Locate the cell with the specified text and output its [X, Y] center coordinate. 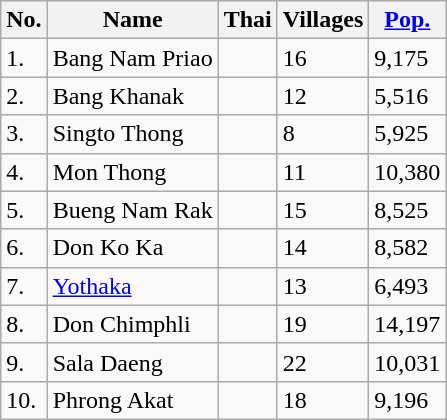
Thai [248, 20]
Mon Thong [132, 172]
9. [24, 362]
8 [323, 134]
Pop. [408, 20]
Villages [323, 20]
Phrong Akat [132, 400]
15 [323, 210]
10,380 [408, 172]
Singto Thong [132, 134]
9,175 [408, 58]
4. [24, 172]
No. [24, 20]
19 [323, 324]
5,516 [408, 96]
Bang Nam Priao [132, 58]
3. [24, 134]
14,197 [408, 324]
8,582 [408, 248]
1. [24, 58]
9,196 [408, 400]
2. [24, 96]
8. [24, 324]
13 [323, 286]
Don Ko Ka [132, 248]
10. [24, 400]
16 [323, 58]
Yothaka [132, 286]
22 [323, 362]
14 [323, 248]
8,525 [408, 210]
6. [24, 248]
18 [323, 400]
Sala Daeng [132, 362]
10,031 [408, 362]
Bang Khanak [132, 96]
Name [132, 20]
5,925 [408, 134]
Don Chimphli [132, 324]
7. [24, 286]
Bueng Nam Rak [132, 210]
5. [24, 210]
12 [323, 96]
11 [323, 172]
6,493 [408, 286]
